Return the (X, Y) coordinate for the center point of the cell that contains the specified text.  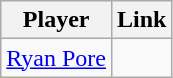
Link (142, 20)
Player (56, 20)
Ryan Pore (56, 58)
